For the text-containing cell, return its midpoint in (X, Y) coordinate format. 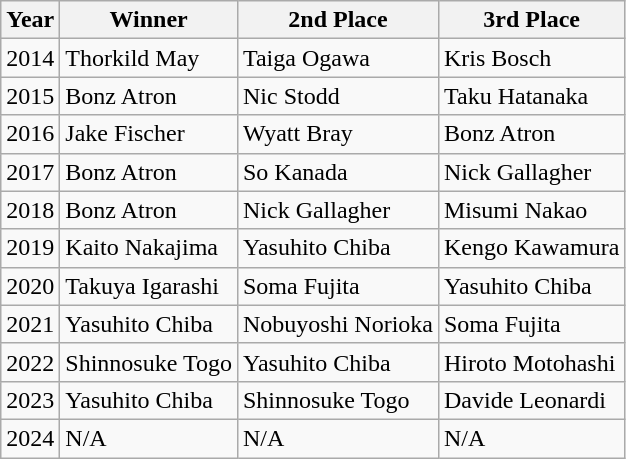
2018 (30, 210)
Taiga Ogawa (338, 58)
Nic Stodd (338, 96)
Kengo Kawamura (531, 248)
Taku Hatanaka (531, 96)
Hiroto Motohashi (531, 362)
2017 (30, 172)
Wyatt Bray (338, 134)
Kris Bosch (531, 58)
Year (30, 20)
2024 (30, 438)
2015 (30, 96)
2023 (30, 400)
2021 (30, 324)
Misumi Nakao (531, 210)
Thorkild May (149, 58)
Jake Fischer (149, 134)
Kaito Nakajima (149, 248)
Davide Leonardi (531, 400)
2020 (30, 286)
Takuya Igarashi (149, 286)
3rd Place (531, 20)
Winner (149, 20)
2019 (30, 248)
So Kanada (338, 172)
2nd Place (338, 20)
2022 (30, 362)
2016 (30, 134)
2014 (30, 58)
Nobuyoshi Norioka (338, 324)
